Capture the cell that displays the provided text and extract its [X, Y] central coordinate. 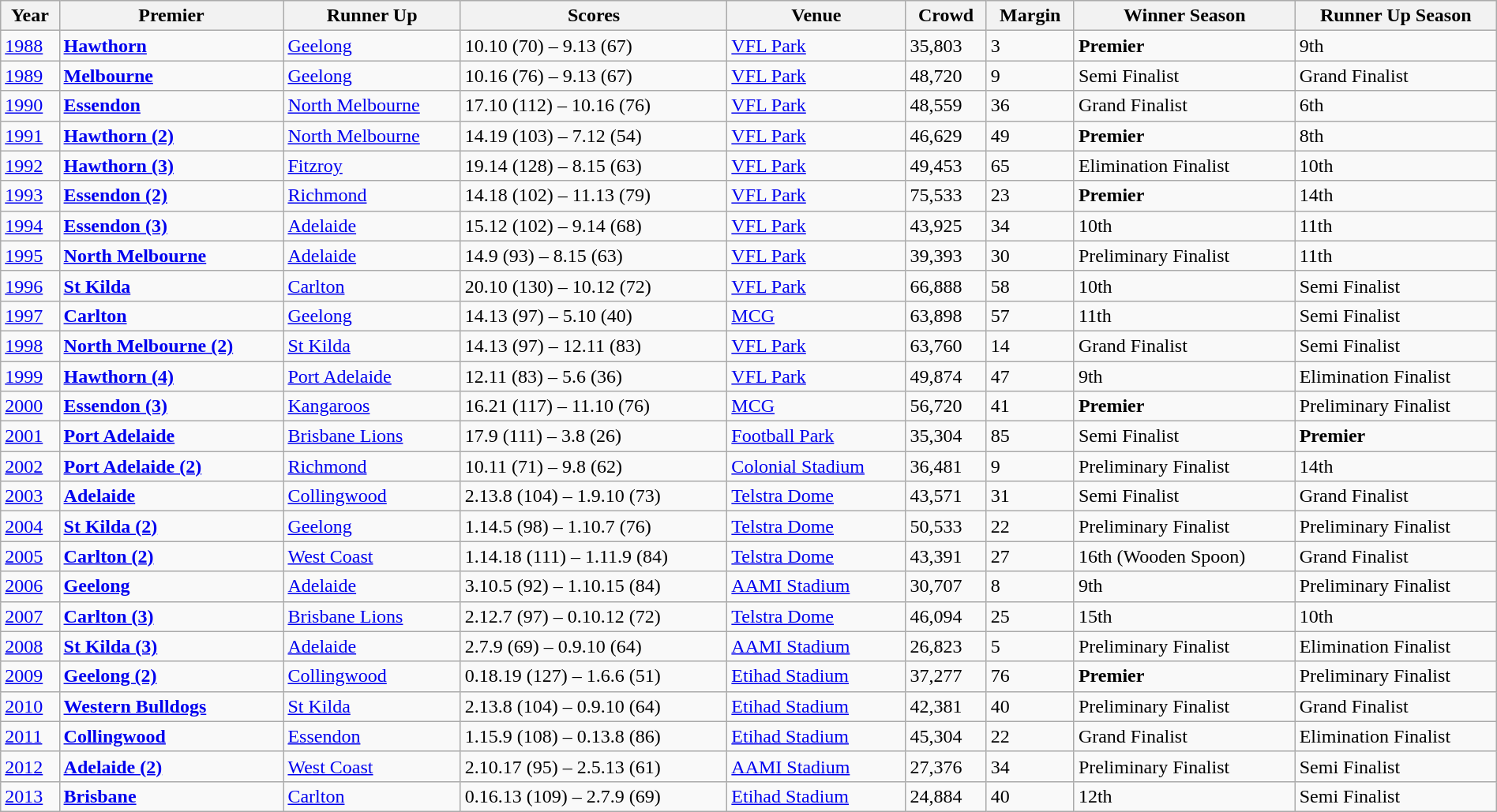
14 [1030, 346]
2.13.8 (104) – 1.9.10 (73) [594, 496]
St Kilda (2) [171, 526]
36,481 [946, 466]
49 [1030, 136]
35,304 [946, 436]
2002 [30, 466]
8 [1030, 586]
43,391 [946, 556]
2.13.8 (104) – 0.9.10 (64) [594, 706]
Winner Season [1184, 16]
2.10.17 (95) – 2.5.13 (61) [594, 766]
45,304 [946, 736]
Hawthorn (2) [171, 136]
1990 [30, 106]
1991 [30, 136]
27 [1030, 556]
30 [1030, 256]
Margin [1030, 16]
10.11 (71) – 9.8 (62) [594, 466]
2008 [30, 646]
23 [1030, 196]
17.9 (111) – 3.8 (26) [594, 436]
63,760 [946, 346]
14.18 (102) – 11.13 (79) [594, 196]
14.9 (93) – 8.15 (63) [594, 256]
66,888 [946, 286]
0.16.13 (109) – 2.7.9 (69) [594, 796]
Year [30, 16]
Adelaide (2) [171, 766]
2010 [30, 706]
2007 [30, 616]
1997 [30, 316]
48,559 [946, 106]
16th (Wooden Spoon) [1184, 556]
37,277 [946, 676]
1995 [30, 256]
47 [1030, 376]
15.12 (102) – 9.14 (68) [594, 226]
56,720 [946, 406]
Football Park [816, 436]
5 [1030, 646]
Port Adelaide (2) [171, 466]
1998 [30, 346]
43,925 [946, 226]
Carlton (3) [171, 616]
2.12.7 (97) – 0.10.12 (72) [594, 616]
North Melbourne (2) [171, 346]
14.19 (103) – 7.12 (54) [594, 136]
58 [1030, 286]
Brisbane [171, 796]
Hawthorn (4) [171, 376]
2012 [30, 766]
75,533 [946, 196]
2004 [30, 526]
2.7.9 (69) – 0.9.10 (64) [594, 646]
50,533 [946, 526]
Hawthorn [171, 46]
14.13 (97) – 5.10 (40) [594, 316]
Melbourne [171, 76]
3.10.5 (92) – 1.10.15 (84) [594, 586]
1988 [30, 46]
3 [1030, 46]
2009 [30, 676]
Essendon (2) [171, 196]
46,629 [946, 136]
48,720 [946, 76]
1.14.18 (111) – 1.11.9 (84) [594, 556]
14.13 (97) – 12.11 (83) [594, 346]
41 [1030, 406]
43,571 [946, 496]
6th [1396, 106]
20.10 (130) – 10.12 (72) [594, 286]
15th [1184, 616]
St Kilda (3) [171, 646]
39,393 [946, 256]
Geelong (2) [171, 676]
2013 [30, 796]
0.18.19 (127) – 1.6.6 (51) [594, 676]
1994 [30, 226]
12.11 (83) – 5.6 (36) [594, 376]
65 [1030, 166]
Carlton (2) [171, 556]
85 [1030, 436]
35,803 [946, 46]
24,884 [946, 796]
63,898 [946, 316]
10.16 (76) – 9.13 (67) [594, 76]
Scores [594, 16]
49,874 [946, 376]
2000 [30, 406]
30,707 [946, 586]
1999 [30, 376]
1993 [30, 196]
2006 [30, 586]
Runner Up [372, 16]
49,453 [946, 166]
1996 [30, 286]
42,381 [946, 706]
2005 [30, 556]
26,823 [946, 646]
Crowd [946, 16]
Runner Up Season [1396, 16]
17.10 (112) – 10.16 (76) [594, 106]
16.21 (117) – 11.10 (76) [594, 406]
12th [1184, 796]
2003 [30, 496]
Venue [816, 16]
36 [1030, 106]
1989 [30, 76]
1.15.9 (108) – 0.13.8 (86) [594, 736]
25 [1030, 616]
2011 [30, 736]
8th [1396, 136]
Western Bulldogs [171, 706]
46,094 [946, 616]
57 [1030, 316]
10.10 (70) – 9.13 (67) [594, 46]
76 [1030, 676]
19.14 (128) – 8.15 (63) [594, 166]
Hawthorn (3) [171, 166]
Kangaroos [372, 406]
1.14.5 (98) – 1.10.7 (76) [594, 526]
Colonial Stadium [816, 466]
31 [1030, 496]
2001 [30, 436]
Fitzroy [372, 166]
1992 [30, 166]
27,376 [946, 766]
